Find where the given text appears and provide that cell's center as [x, y] coordinate. 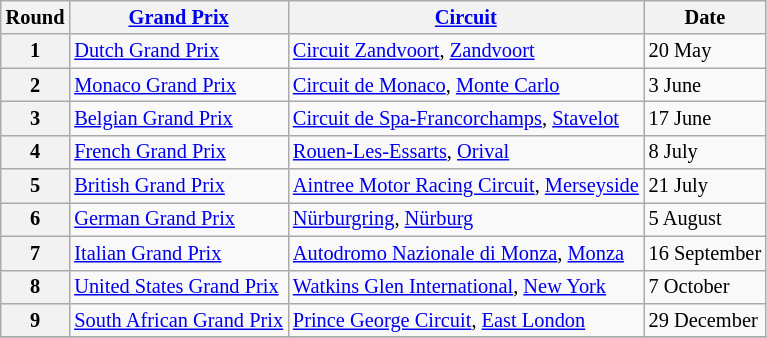
5 [36, 186]
3 June [705, 85]
British Grand Prix [178, 186]
French Grand Prix [178, 152]
Watkins Glen International, New York [466, 287]
16 September [705, 253]
21 July [705, 186]
5 August [705, 219]
Rouen-Les-Essarts, Orival [466, 152]
Dutch Grand Prix [178, 51]
6 [36, 219]
Round [36, 17]
3 [36, 118]
1 [36, 51]
29 December [705, 320]
8 July [705, 152]
German Grand Prix [178, 219]
United States Grand Prix [178, 287]
South African Grand Prix [178, 320]
Italian Grand Prix [178, 253]
9 [36, 320]
Monaco Grand Prix [178, 85]
20 May [705, 51]
Circuit de Spa-Francorchamps, Stavelot [466, 118]
Belgian Grand Prix [178, 118]
Circuit Zandvoort, Zandvoort [466, 51]
4 [36, 152]
Aintree Motor Racing Circuit, Merseyside [466, 186]
Prince George Circuit, East London [466, 320]
Nürburgring, Nürburg [466, 219]
Circuit de Monaco, Monte Carlo [466, 85]
17 June [705, 118]
7 [36, 253]
Grand Prix [178, 17]
2 [36, 85]
7 October [705, 287]
Circuit [466, 17]
Date [705, 17]
8 [36, 287]
Autodromo Nazionale di Monza, Monza [466, 253]
